From the cell containing the given text, extract its center point as [x, y] coordinate. 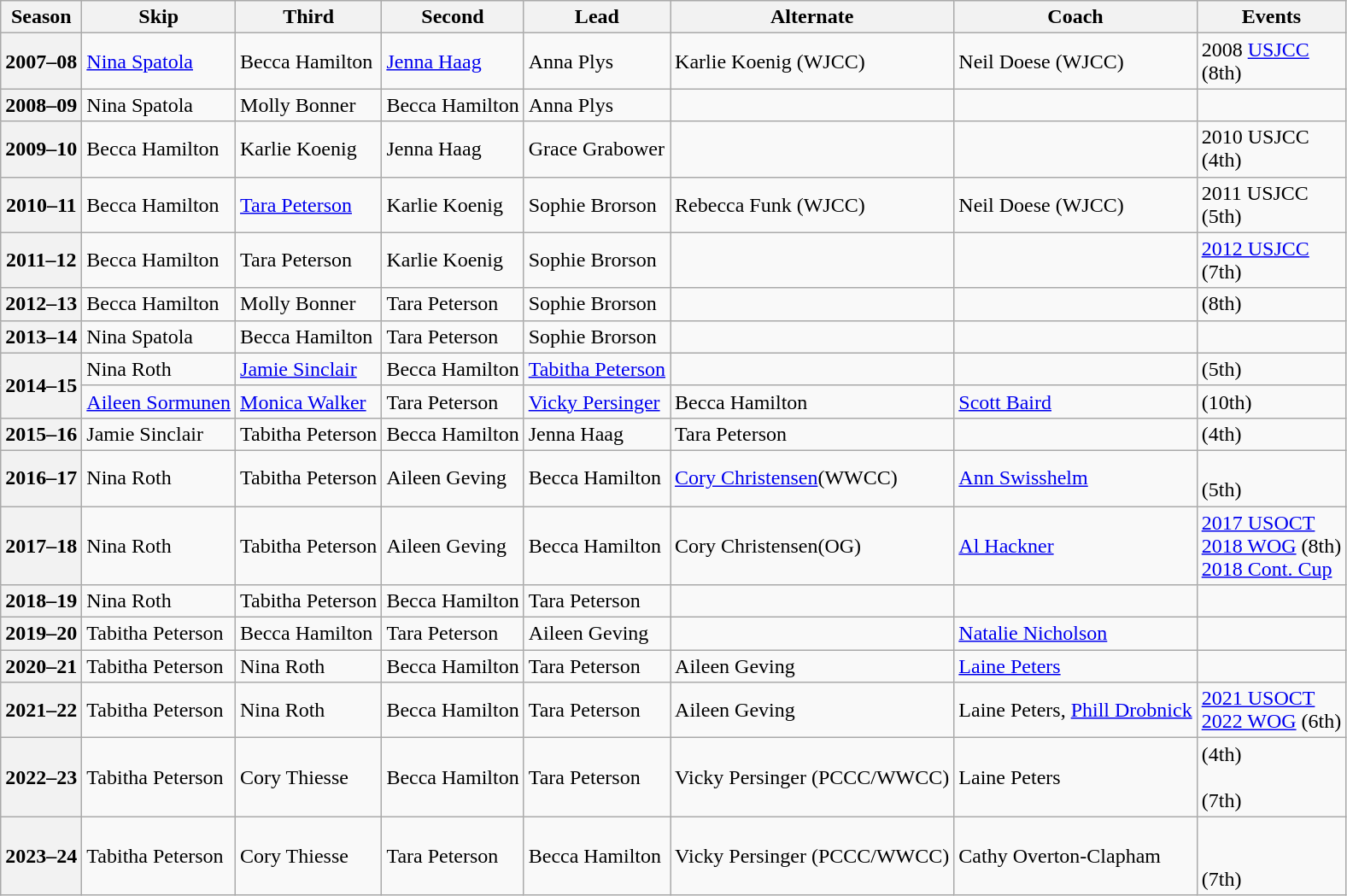
(7th) [1271, 856]
2014–15 [41, 385]
Events [1271, 17]
Al Hackner [1075, 545]
2017 USOCT 2018 WOG (8th)2018 Cont. Cup [1271, 545]
2017–18 [41, 545]
2009–10 [41, 149]
2016–17 [41, 478]
(4th) (7th) [1271, 777]
Second [453, 17]
Ann Swisshelm [1075, 478]
2012–13 [41, 304]
Laine Peters, Phill Drobnick [1075, 711]
2020–21 [41, 666]
Third [309, 17]
(10th) [1271, 401]
2012 USJCC (7th) [1271, 260]
Season [41, 17]
2018–19 [41, 601]
2019–20 [41, 634]
2011 USJCC (5th) [1271, 205]
Monica Walker [309, 401]
2008 USJCC (8th) [1271, 61]
2023–24 [41, 856]
Scott Baird [1075, 401]
2021 USOCT 2022 WOG (6th) [1271, 711]
2007–08 [41, 61]
2008–09 [41, 105]
(4th) [1271, 434]
Vicky Persinger [596, 401]
Cory Christensen(WWCC) [812, 478]
2013–14 [41, 337]
Karlie Koenig (WJCC) [812, 61]
2011–12 [41, 260]
(8th) [1271, 304]
Cathy Overton-Clapham [1075, 856]
Skip [159, 17]
Lead [596, 17]
Cory Christensen(OG) [812, 545]
2010–11 [41, 205]
2015–16 [41, 434]
2022–23 [41, 777]
2010 USJCC (4th) [1271, 149]
Natalie Nicholson [1075, 634]
Coach [1075, 17]
Aileen Sormunen [159, 401]
2021–22 [41, 711]
Grace Grabower [596, 149]
Rebecca Funk (WJCC) [812, 205]
Alternate [812, 17]
